Extract the [x, y] coordinate from the center of the cell holding the provided text.  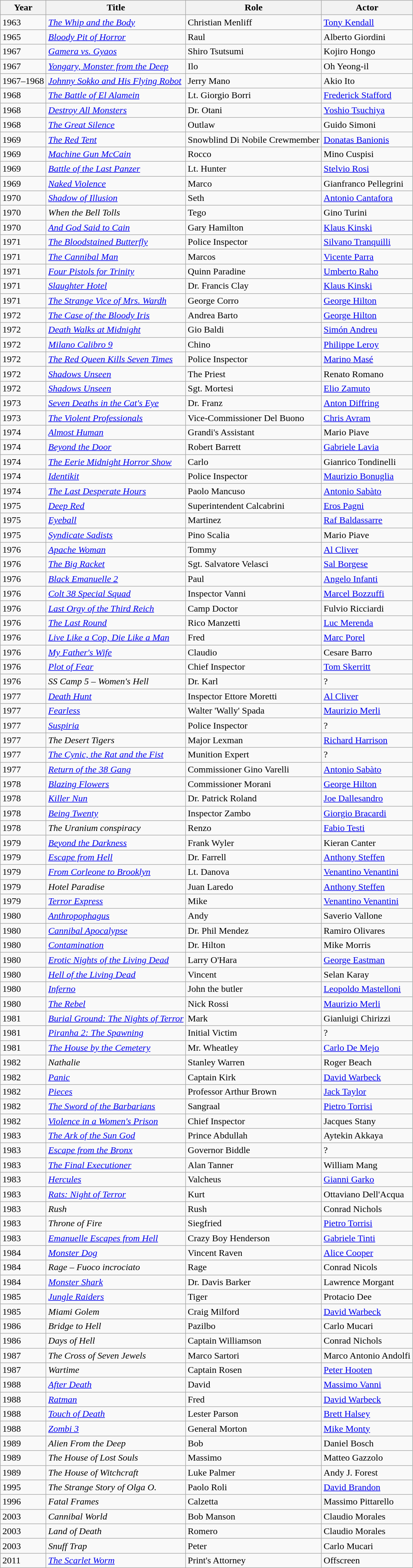
William Mang [367, 1165]
Matteo Gazzolo [367, 1458]
Mark [253, 1018]
Renato Romano [367, 374]
Ramiro Olivares [367, 931]
Death Walks at Midnight [116, 330]
Jungle Raiders [116, 1297]
Wartime [116, 1370]
Pino Scalia [253, 535]
Lt. Hunter [253, 169]
Sgt. Salvatore Velasci [253, 564]
The Last Desperate Hours [116, 491]
Terror Express [116, 901]
Snuff Trap [116, 1546]
1965 [23, 37]
Plot of Fear [116, 667]
Fatal Frames [116, 1502]
Superintendent Calcabrini [253, 506]
Leopoldo Mastelloni [367, 989]
Shiro Tsutsumi [253, 52]
The House of Witchcraft [116, 1473]
Grandi's Assistant [253, 433]
Alien From the Deep [116, 1443]
Gabriele Lavia [367, 447]
The Battle of El Alamein [116, 95]
Title [116, 8]
Tiger [253, 1297]
Land of Death [116, 1531]
Governor Biddle [253, 1150]
Ratman [116, 1399]
Fulvio Ricciardi [367, 608]
Rico Manzetti [253, 623]
Anthropophagus [116, 916]
The House by the Cemetery [116, 1048]
The Red Queen Kills Seven Times [116, 359]
Paolo Roli [253, 1487]
Pieces [116, 1092]
2011 [23, 1560]
SS Camp 5 – Women's Hell [116, 682]
Kojiro Hongo [367, 52]
Seth [253, 198]
Touch of Death [116, 1414]
Frank Wyler [253, 843]
Kieran Canter [367, 843]
Luke Palmer [253, 1473]
Destroy All Monsters [116, 110]
Martinez [253, 520]
The Great Silence [116, 125]
John the butler [253, 989]
Larry O'Hara [253, 960]
Selan Karay [367, 975]
Elio Zamuto [367, 388]
Mike [253, 901]
Tommy [253, 550]
Raf Baldassarre [367, 520]
Professor Arthur Brown [253, 1092]
Identikit [116, 476]
Rage [253, 1267]
Beyond the Darkness [116, 843]
My Father's Wife [116, 652]
Offscreen [367, 1560]
The Last Round [116, 623]
Emanuelle Escapes from Hell [116, 1238]
Being Twenty [116, 813]
Gary Hamilton [253, 227]
Robert Barrett [253, 447]
Commissioner Morani [253, 784]
The Red Tent [116, 139]
Inspector Zambo [253, 813]
Jack Taylor [367, 1092]
Gamera vs. Gyaos [116, 52]
Violence in a Women's Prison [116, 1121]
Almost Human [116, 433]
Year [23, 8]
1967–1968 [23, 81]
Claudio [253, 652]
Rage – Fuoco incrociato [116, 1267]
Yoshio Tsuchiya [367, 110]
Zombi 3 [116, 1429]
1963 [23, 22]
The Rebel [116, 1004]
David [253, 1385]
Oh Yeong-il [367, 66]
Machine Gun McCain [116, 154]
The Desert Tigers [116, 740]
Contamination [116, 945]
Chris Avram [367, 418]
Gianrico Tondinelli [367, 462]
Tom Skerritt [367, 667]
Gianfranco Pellegrini [367, 184]
Pazilbo [253, 1326]
The Eerie Midnight Horror Show [116, 462]
Vincent Raven [253, 1253]
Joe Dallesandro [367, 799]
Syndicate Sadists [116, 535]
Mike Morris [367, 945]
Dr. Franz [253, 403]
Gio Baldi [253, 330]
Peter Hooten [367, 1370]
The Scarlet Worm [116, 1560]
Calzetta [253, 1502]
Panic [116, 1077]
Protacio Dee [367, 1297]
Marco Sartori [253, 1355]
Hotel Paradise [116, 886]
Eros Pagni [367, 506]
Escape from Hell [116, 857]
The Priest [253, 374]
The Strange Story of Olga O. [116, 1487]
Snowblind Di Nobile Crewmember [253, 139]
Sgt. Mortesi [253, 388]
Siegfried [253, 1224]
Captain Williamson [253, 1341]
Munition Expert [253, 755]
Carlo [253, 462]
Paolo Mancuso [253, 491]
Simón Andreu [367, 330]
Death Hunt [116, 696]
Vice-Commissioner Del Buono [253, 418]
General Morton [253, 1429]
The Whip and the Body [116, 22]
Valcheus [253, 1180]
The Violent Professionals [116, 418]
Marco Antonio Andolfi [367, 1355]
Umberto Raho [367, 271]
Marino Masé [367, 359]
Cesare Barro [367, 652]
Crazy Boy Henderson [253, 1238]
Lawrence Morgant [367, 1282]
Stelvio Rosi [367, 169]
Vicente Parra [367, 257]
Dr. Patrick Roland [253, 799]
Conrad Nicols [367, 1267]
Luc Merenda [367, 623]
The Case of the Bloody Iris [116, 315]
Romero [253, 1531]
Roger Beach [367, 1062]
Lt. Danova [253, 872]
Angelo Infanti [367, 579]
Andrea Barto [253, 315]
Bridge to Hell [116, 1326]
Dr. Francis Clay [253, 286]
Role [253, 8]
Fearless [116, 711]
Frederick Stafford [367, 95]
Donatas Banionis [367, 139]
Killer Nun [116, 799]
Blazing Flowers [116, 784]
Return of the 38 Gang [116, 769]
The Ark of the Sun God [116, 1136]
Antonio Cantafora [367, 198]
Silvano Tranquilli [367, 242]
Fabio Testi [367, 828]
Paul [253, 579]
Dr. Otani [253, 110]
Four Pistols for Trinity [116, 271]
David Brandon [367, 1487]
Throne of Fire [116, 1224]
Miami Golem [116, 1311]
Stanley Warren [253, 1062]
Marc Porel [367, 637]
Andy J. Forest [367, 1473]
From Corleone to Brooklyn [116, 872]
The Cynic, the Rat and the Fist [116, 755]
Milano Calibro 9 [116, 344]
Juan Laredo [253, 886]
Ottaviano Dell'Acqua [367, 1194]
Sal Borgese [367, 564]
Major Lexman [253, 740]
Tony Kendall [367, 22]
Hell of the Living Dead [116, 975]
Gianni Garko [367, 1180]
Massimo Pittarello [367, 1502]
Mike Monty [367, 1429]
Inspector Vanni [253, 593]
Burial Ground: The Nights of Terror [116, 1018]
Ilo [253, 66]
Kurt [253, 1194]
Inspector Ettore Moretti [253, 696]
Rocco [253, 154]
Tego [253, 213]
The House of Lost Souls [116, 1458]
Dr. Karl [253, 682]
Chino [253, 344]
Lt. Giorgio Borri [253, 95]
Battle of the Last Panzer [116, 169]
Christian Menliff [253, 22]
After Death [116, 1385]
Colt 38 Special Squad [116, 593]
Carlo De Mejo [367, 1048]
1996 [23, 1502]
The Cannibal Man [116, 257]
Mr. Wheatley [253, 1048]
Slaughter Hotel [116, 286]
Captain Rosen [253, 1370]
Dr. Davis Barker [253, 1282]
The Bloodstained Butterfly [116, 242]
George Eastman [367, 960]
Inferno [116, 989]
Yongary, Monster from the Deep [116, 66]
The Big Racket [116, 564]
Jerry Mano [253, 81]
Saverio Vallone [367, 916]
Piranha 2: The Spawning [116, 1033]
Quinn Paradine [253, 271]
Mino Cuspisi [367, 154]
Massimo Vanni [367, 1385]
Marcel Bozzuffi [367, 593]
Dr. Phil Mendez [253, 931]
Dr. Hilton [253, 945]
Nathalie [116, 1062]
Sangraal [253, 1106]
Brett Halsey [367, 1414]
Craig Milford [253, 1311]
Renzo [253, 828]
Erotic Nights of the Living Dead [116, 960]
Gino Turini [367, 213]
Print's Attorney [253, 1560]
Philippe Leroy [367, 344]
Monster Shark [116, 1282]
The Cross of Seven Jewels [116, 1355]
Maurizio Bonuglia [367, 476]
Monster Dog [116, 1253]
Dr. Farrell [253, 857]
Andy [253, 916]
Daniel Bosch [367, 1443]
Rats: Night of Terror [116, 1194]
Alberto Giordini [367, 37]
Vincent [253, 975]
Eyeball [116, 520]
Richard Harrison [367, 740]
Bob Manson [253, 1516]
Giorgio Bracardi [367, 813]
Jacques Stany [367, 1121]
Naked Violence [116, 184]
The Strange Vice of Mrs. Wardh [116, 301]
Days of Hell [116, 1341]
Initial Victim [253, 1033]
Commissioner Gino Varelli [253, 769]
Akio Ito [367, 81]
Massimo [253, 1458]
Suspiria [116, 725]
Live Like a Cop, Die Like a Man [116, 637]
When the Bell Tolls [116, 213]
Lester Parson [253, 1414]
Apache Woman [116, 550]
Hercules [116, 1180]
Marcos [253, 257]
Escape from the Bronx [116, 1150]
Peter [253, 1546]
Gianluigi Chirizzi [367, 1018]
Outlaw [253, 125]
Cannibal Apocalypse [116, 931]
Actor [367, 8]
Anton Diffring [367, 403]
Johnny Sokko and His Flying Robot [116, 81]
The Final Executioner [116, 1165]
George Corro [253, 301]
Captain Kirk [253, 1077]
Bob [253, 1443]
Alice Cooper [367, 1253]
Aytekin Akkaya [367, 1136]
Prince Abdullah [253, 1136]
Bloody Pit of Horror [116, 37]
Camp Doctor [253, 608]
Cannibal World [116, 1516]
Gabriele Tinti [367, 1238]
Marco [253, 184]
Black Emanuelle 2 [116, 579]
Guido Simoni [367, 125]
Seven Deaths in the Cat's Eye [116, 403]
Raul [253, 37]
1995 [23, 1487]
And God Said to Cain [116, 227]
Walter 'Wally' Spada [253, 711]
The Sword of the Barbarians [116, 1106]
Beyond the Door [116, 447]
Shadow of Illusion [116, 198]
Deep Red [116, 506]
Nick Rossi [253, 1004]
Alan Tanner [253, 1165]
The Uranium conspiracy [116, 828]
Last Orgy of the Third Reich [116, 608]
